Determine the [X, Y] coordinate at the center of the cell enclosing the given text.  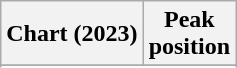
Chart (2023) [72, 34]
Peakposition [189, 34]
